Detect which cell encompasses the target text, then output its [X, Y] center coordinate. 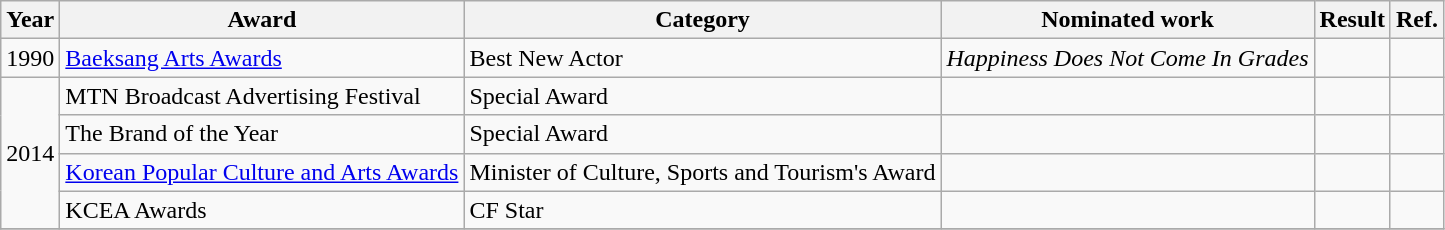
Baeksang Arts Awards [262, 58]
Happiness Does Not Come In Grades [1128, 58]
Minister of Culture, Sports and Tourism's Award [702, 172]
Category [702, 20]
Award [262, 20]
CF Star [702, 210]
KCEA Awards [262, 210]
Nominated work [1128, 20]
Ref. [1416, 20]
Korean Popular Culture and Arts Awards [262, 172]
MTN Broadcast Advertising Festival [262, 96]
The Brand of the Year [262, 134]
Best New Actor [702, 58]
2014 [30, 153]
1990 [30, 58]
Year [30, 20]
Result [1352, 20]
